Provide the [X, Y] coordinate of the cell's center where the given text is located.  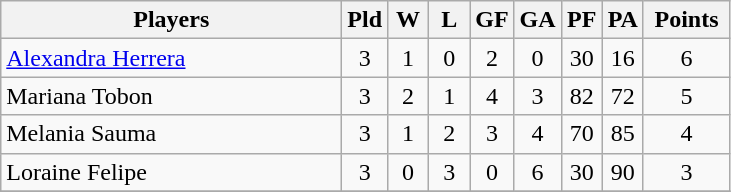
Loraine Felipe [172, 172]
Alexandra Herrera [172, 58]
PA [622, 20]
70 [582, 134]
82 [582, 96]
W [408, 20]
Melania Sauma [172, 134]
Points [686, 20]
72 [622, 96]
GA [538, 20]
PF [582, 20]
GF [492, 20]
85 [622, 134]
16 [622, 58]
L [450, 20]
5 [686, 96]
Mariana Tobon [172, 96]
90 [622, 172]
Players [172, 20]
Pld [365, 20]
